Pinpoint the cell where the given text exists, returning its (x, y) midpoint coordinate. 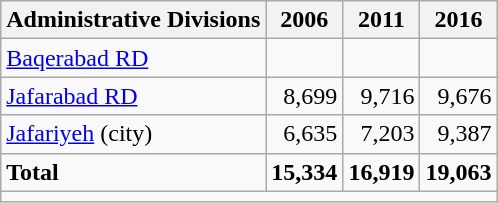
Jafariyeh (city) (134, 134)
Baqerabad RD (134, 58)
7,203 (382, 134)
15,334 (304, 172)
6,635 (304, 134)
Jafarabad RD (134, 96)
2006 (304, 20)
2016 (458, 20)
19,063 (458, 172)
9,676 (458, 96)
9,716 (382, 96)
9,387 (458, 134)
8,699 (304, 96)
2011 (382, 20)
Administrative Divisions (134, 20)
Total (134, 172)
16,919 (382, 172)
